Determine the [X, Y] coordinate at the center of the cell enclosing the given text.  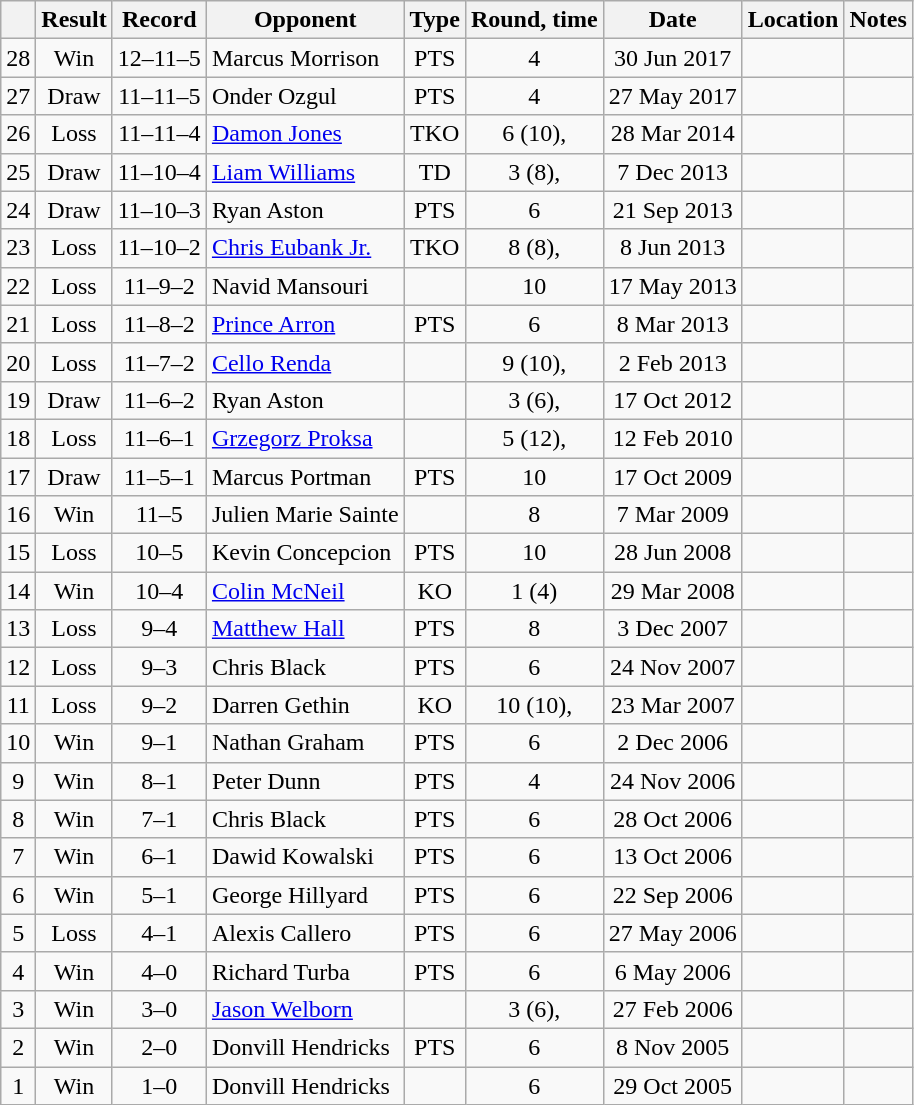
9–3 [159, 667]
13 [18, 629]
7 [18, 857]
Julien Marie Sainte [305, 515]
27 May 2017 [672, 96]
Matthew Hall [305, 629]
25 [18, 172]
Record [159, 20]
22 [18, 286]
5 (12), [534, 438]
Darren Gethin [305, 705]
11–5 [159, 515]
12–11–5 [159, 58]
Kevin Concepcion [305, 553]
11–5–1 [159, 477]
Colin McNeil [305, 591]
11–9–2 [159, 286]
Chris Eubank Jr. [305, 248]
6–1 [159, 857]
Alexis Callero [305, 933]
11–11–4 [159, 134]
17 Oct 2012 [672, 400]
29 Oct 2005 [672, 1085]
8–1 [159, 781]
1–0 [159, 1085]
28 Oct 2006 [672, 819]
Onder Ozgul [305, 96]
9–4 [159, 629]
Navid Mansouri [305, 286]
3 [18, 1009]
11 [18, 705]
24 Nov 2006 [672, 781]
9 (10), [534, 362]
17 [18, 477]
Damon Jones [305, 134]
Liam Williams [305, 172]
11–10–4 [159, 172]
13 Oct 2006 [672, 857]
26 [18, 134]
12 [18, 667]
Cello Renda [305, 362]
11–6–2 [159, 400]
21 Sep 2013 [672, 210]
23 [18, 248]
23 Mar 2007 [672, 705]
14 [18, 591]
10–4 [159, 591]
1 [18, 1085]
6 (10), [534, 134]
9–2 [159, 705]
Date [672, 20]
Prince Arron [305, 324]
12 Feb 2010 [672, 438]
21 [18, 324]
29 Mar 2008 [672, 591]
Opponent [305, 20]
9 [18, 781]
8 (8), [534, 248]
Result [74, 20]
Type [434, 20]
Location [793, 20]
8 Mar 2013 [672, 324]
2 [18, 1047]
27 May 2006 [672, 933]
24 [18, 210]
27 [18, 96]
18 [18, 438]
28 Mar 2014 [672, 134]
3–0 [159, 1009]
2 Feb 2013 [672, 362]
Grzegorz Proksa [305, 438]
2–0 [159, 1047]
11–6–1 [159, 438]
30 Jun 2017 [672, 58]
19 [18, 400]
4–1 [159, 933]
8 Nov 2005 [672, 1047]
11–10–2 [159, 248]
15 [18, 553]
22 Sep 2006 [672, 895]
4–0 [159, 971]
1 (4) [534, 591]
10–5 [159, 553]
Marcus Portman [305, 477]
16 [18, 515]
11–10–3 [159, 210]
8 Jun 2013 [672, 248]
Peter Dunn [305, 781]
17 Oct 2009 [672, 477]
Dawid Kowalski [305, 857]
Round, time [534, 20]
5–1 [159, 895]
28 Jun 2008 [672, 553]
7 Mar 2009 [672, 515]
27 Feb 2006 [672, 1009]
5 [18, 933]
Jason Welborn [305, 1009]
6 May 2006 [672, 971]
Richard Turba [305, 971]
TD [434, 172]
20 [18, 362]
7 Dec 2013 [672, 172]
28 [18, 58]
11–11–5 [159, 96]
George Hillyard [305, 895]
3 (8), [534, 172]
10 (10), [534, 705]
7–1 [159, 819]
3 Dec 2007 [672, 629]
11–7–2 [159, 362]
2 Dec 2006 [672, 743]
24 Nov 2007 [672, 667]
11–8–2 [159, 324]
9–1 [159, 743]
Nathan Graham [305, 743]
Marcus Morrison [305, 58]
17 May 2013 [672, 286]
Notes [878, 20]
